Identify which cell holds the provided text, then report its (x, y) central coordinate. 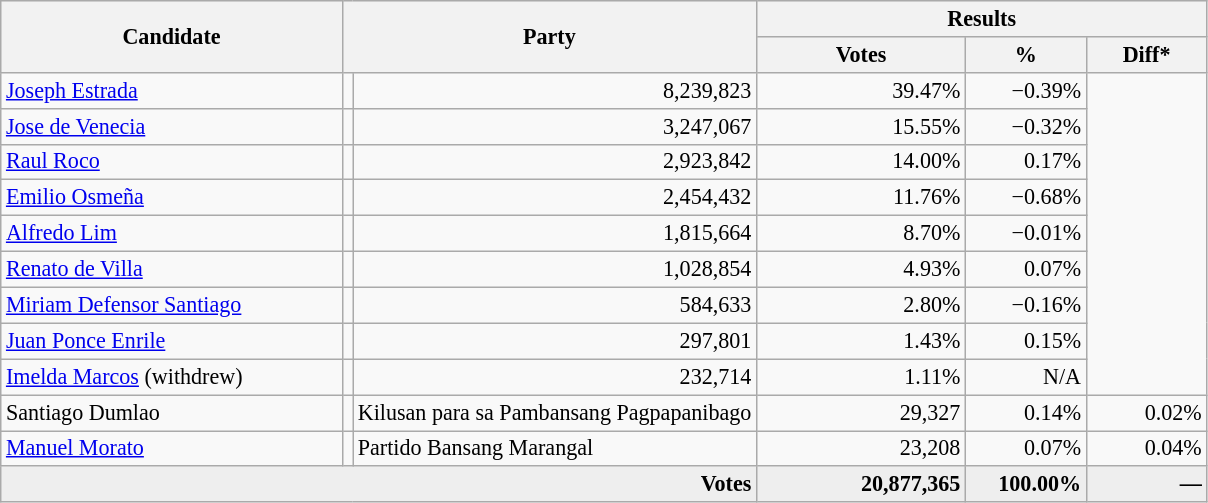
0.15% (1026, 341)
−0.39% (1026, 90)
20,877,365 (862, 484)
0.02% (1146, 412)
4.93% (862, 269)
100.00% (1026, 484)
Raul Roco (172, 162)
Party (549, 36)
N/A (1026, 377)
Renato de Villa (172, 269)
14.00% (862, 162)
0.17% (1026, 162)
8,239,823 (555, 90)
Jose de Venecia (172, 126)
Kilusan para sa Pambansang Pagpapanibago (555, 412)
% (1026, 54)
−0.16% (1026, 305)
Diff* (1146, 54)
39.47% (862, 90)
15.55% (862, 126)
1.11% (862, 377)
0.14% (1026, 412)
Joseph Estrada (172, 90)
Candidate (172, 36)
Partido Bansang Marangal (555, 448)
2,923,842 (555, 162)
Alfredo Lim (172, 233)
1,815,664 (555, 233)
29,327 (862, 412)
0.04% (1146, 448)
Imelda Marcos (withdrew) (172, 377)
11.76% (862, 198)
232,714 (555, 377)
−0.01% (1026, 233)
Results (982, 18)
Santiago Dumlao (172, 412)
Manuel Morato (172, 448)
3,247,067 (555, 126)
−0.32% (1026, 126)
1.43% (862, 341)
2.80% (862, 305)
8.70% (862, 233)
Miriam Defensor Santiago (172, 305)
297,801 (555, 341)
1,028,854 (555, 269)
2,454,432 (555, 198)
584,633 (555, 305)
— (1146, 484)
23,208 (862, 448)
Juan Ponce Enrile (172, 341)
Emilio Osmeña (172, 198)
−0.68% (1026, 198)
